Capture the cell that displays the provided text and extract its (X, Y) central coordinate. 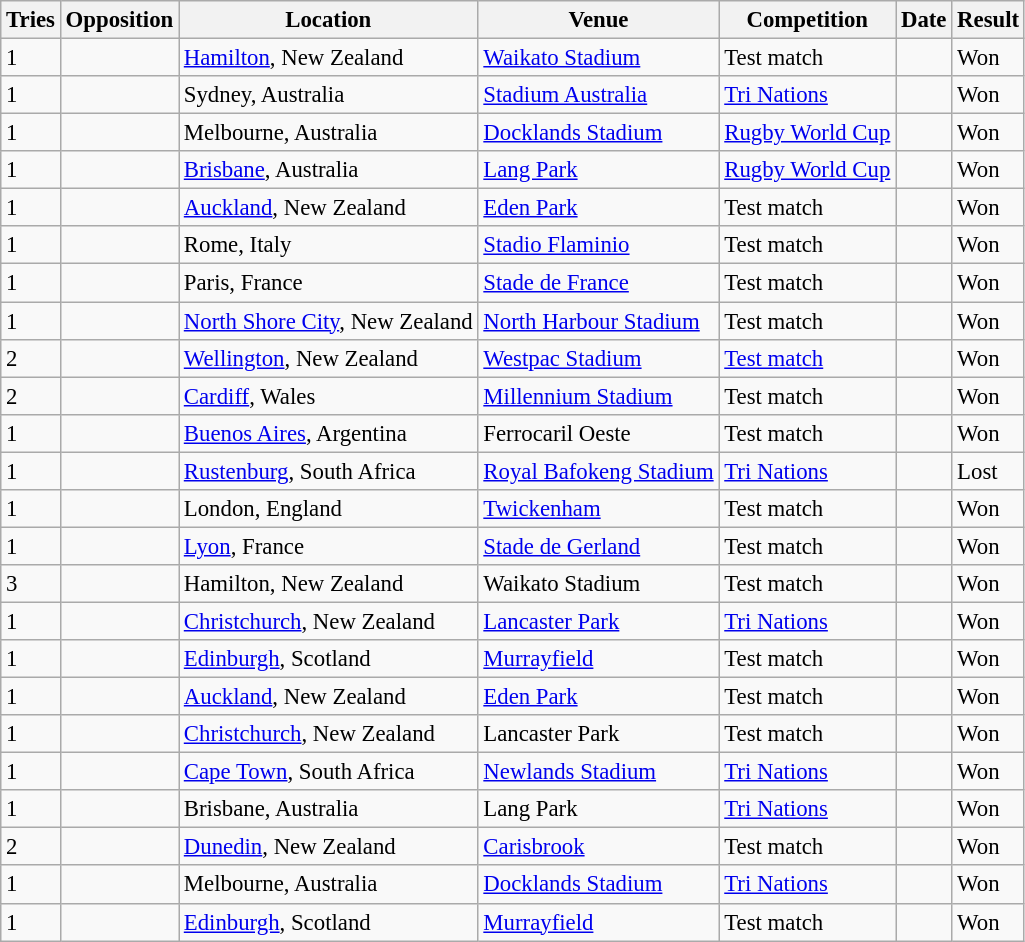
North Shore City, New Zealand (328, 321)
Westpac Stadium (598, 358)
Rome, Italy (328, 245)
Stade de Gerland (598, 546)
Opposition (119, 20)
Lyon, France (328, 546)
Millennium Stadium (598, 396)
Rustenburg, South Africa (328, 471)
Paris, France (328, 283)
Carisbrook (598, 847)
Tries (31, 20)
Cardiff, Wales (328, 396)
Result (988, 20)
Royal Bafokeng Stadium (598, 471)
Sydney, Australia (328, 95)
Buenos Aires, Argentina (328, 433)
Dunedin, New Zealand (328, 847)
Location (328, 20)
Stade de France (598, 283)
Stadium Australia (598, 95)
North Harbour Stadium (598, 321)
3 (31, 584)
Cape Town, South Africa (328, 772)
Stadio Flaminio (598, 245)
Lost (988, 471)
London, England (328, 509)
Venue (598, 20)
Competition (808, 20)
Newlands Stadium (598, 772)
Wellington, New Zealand (328, 358)
Date (924, 20)
Twickenham (598, 509)
Ferrocaril Oeste (598, 433)
